Locate the cell with the specified text and output its [x, y] center coordinate. 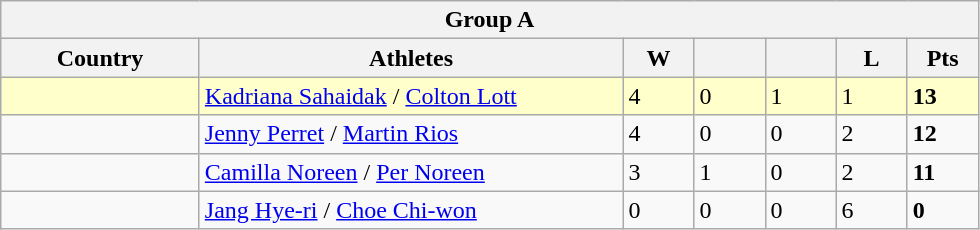
Country [100, 58]
Athletes [411, 58]
Group A [490, 20]
3 [658, 172]
L [872, 58]
6 [872, 210]
11 [942, 172]
13 [942, 96]
Camilla Noreen / Per Noreen [411, 172]
Jenny Perret / Martin Rios [411, 134]
Pts [942, 58]
12 [942, 134]
Kadriana Sahaidak / Colton Lott [411, 96]
W [658, 58]
Jang Hye-ri / Choe Chi-won [411, 210]
